Scan for the cell matching the given text and deliver its [X, Y] coordinate at center. 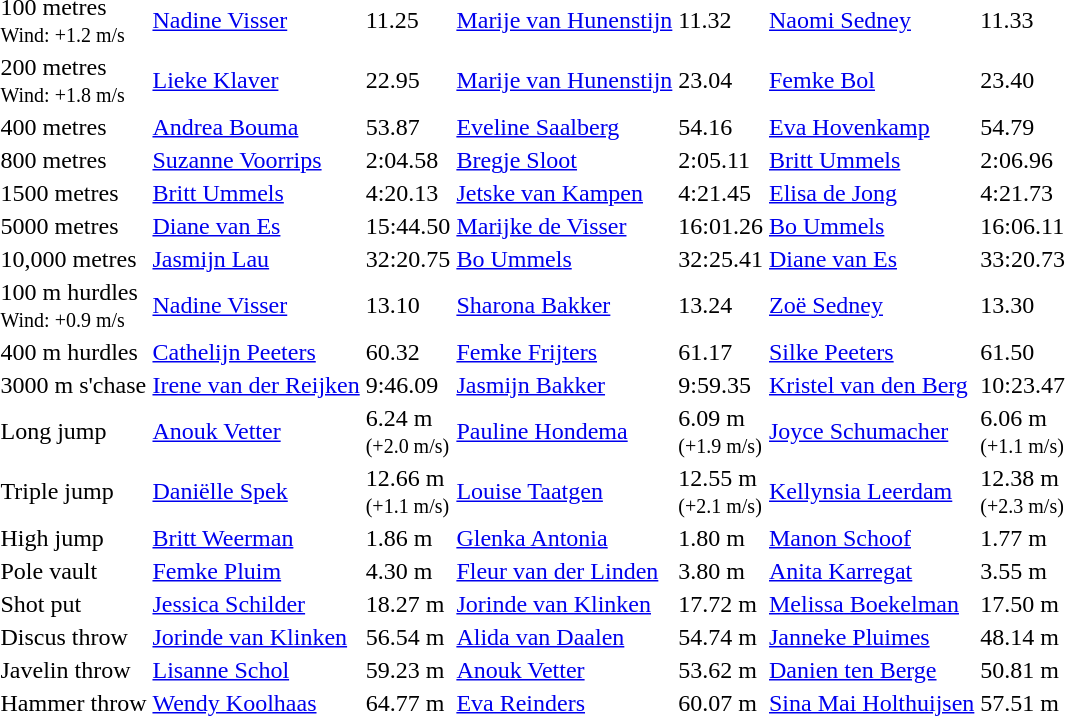
Elisa de Jong [872, 193]
1.86 m [408, 538]
Alida van Daalen [564, 637]
Manon Schoof [872, 538]
12.66 m(+1.1 m/s) [408, 492]
22.95 [408, 80]
60.32 [408, 352]
Eva Hovenkamp [872, 127]
Silke Peeters [872, 352]
4:21.45 [721, 193]
23.04 [721, 80]
Lisanne Schol [256, 670]
Janneke Pluimes [872, 637]
Irene van der Reijken [256, 385]
Anita Karregat [872, 571]
Fleur van der Linden [564, 571]
13.10 [408, 306]
4:20.13 [408, 193]
Jasmijn Bakker [564, 385]
53.62 m [721, 670]
Pauline Hondema [564, 432]
13.24 [721, 306]
59.23 m [408, 670]
4.30 m [408, 571]
56.54 m [408, 637]
Cathelijn Peeters [256, 352]
Louise Taatgen [564, 492]
2:05.11 [721, 160]
32:20.75 [408, 259]
6.09 m(+1.9 m/s) [721, 432]
Bregje Sloot [564, 160]
Britt Weerman [256, 538]
61.17 [721, 352]
15:44.50 [408, 226]
6.24 m(+2.0 m/s) [408, 432]
12.55 m(+2.1 m/s) [721, 492]
Femke Bol [872, 80]
18.27 m [408, 604]
Eveline Saalberg [564, 127]
54.74 m [721, 637]
Jessica Schilder [256, 604]
Femke Frijters [564, 352]
Melissa Boekelman [872, 604]
17.72 m [721, 604]
Marijke de Visser [564, 226]
Andrea Bouma [256, 127]
Femke Pluim [256, 571]
Sharona Bakker [564, 306]
3.80 m [721, 571]
9:59.35 [721, 385]
53.87 [408, 127]
Danien ten Berge [872, 670]
Jetske van Kampen [564, 193]
Kristel van den Berg [872, 385]
Nadine Visser [256, 306]
Lieke Klaver [256, 80]
54.16 [721, 127]
2:04.58 [408, 160]
Kellynsia Leerdam [872, 492]
1.80 m [721, 538]
32:25.41 [721, 259]
9:46.09 [408, 385]
Jasmijn Lau [256, 259]
Glenka Antonia [564, 538]
Marije van Hunenstijn [564, 80]
16:01.26 [721, 226]
Suzanne Voorrips [256, 160]
Zoë Sedney [872, 306]
Joyce Schumacher [872, 432]
Daniëlle Spek [256, 492]
